Find where the given text appears and provide that cell's center as [x, y] coordinate. 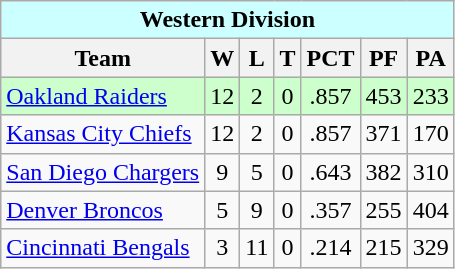
Western Division [228, 20]
329 [430, 248]
Denver Broncos [103, 210]
.357 [330, 210]
310 [430, 172]
Oakland Raiders [103, 96]
404 [430, 210]
Cincinnati Bengals [103, 248]
San Diego Chargers [103, 172]
T [288, 58]
255 [384, 210]
371 [384, 134]
233 [430, 96]
382 [384, 172]
Kansas City Chiefs [103, 134]
PF [384, 58]
W [222, 58]
.643 [330, 172]
L [257, 58]
PCT [330, 58]
Team [103, 58]
453 [384, 96]
215 [384, 248]
PA [430, 58]
.214 [330, 248]
11 [257, 248]
3 [222, 248]
170 [430, 134]
